Capture the cell that displays the provided text and extract its (x, y) central coordinate. 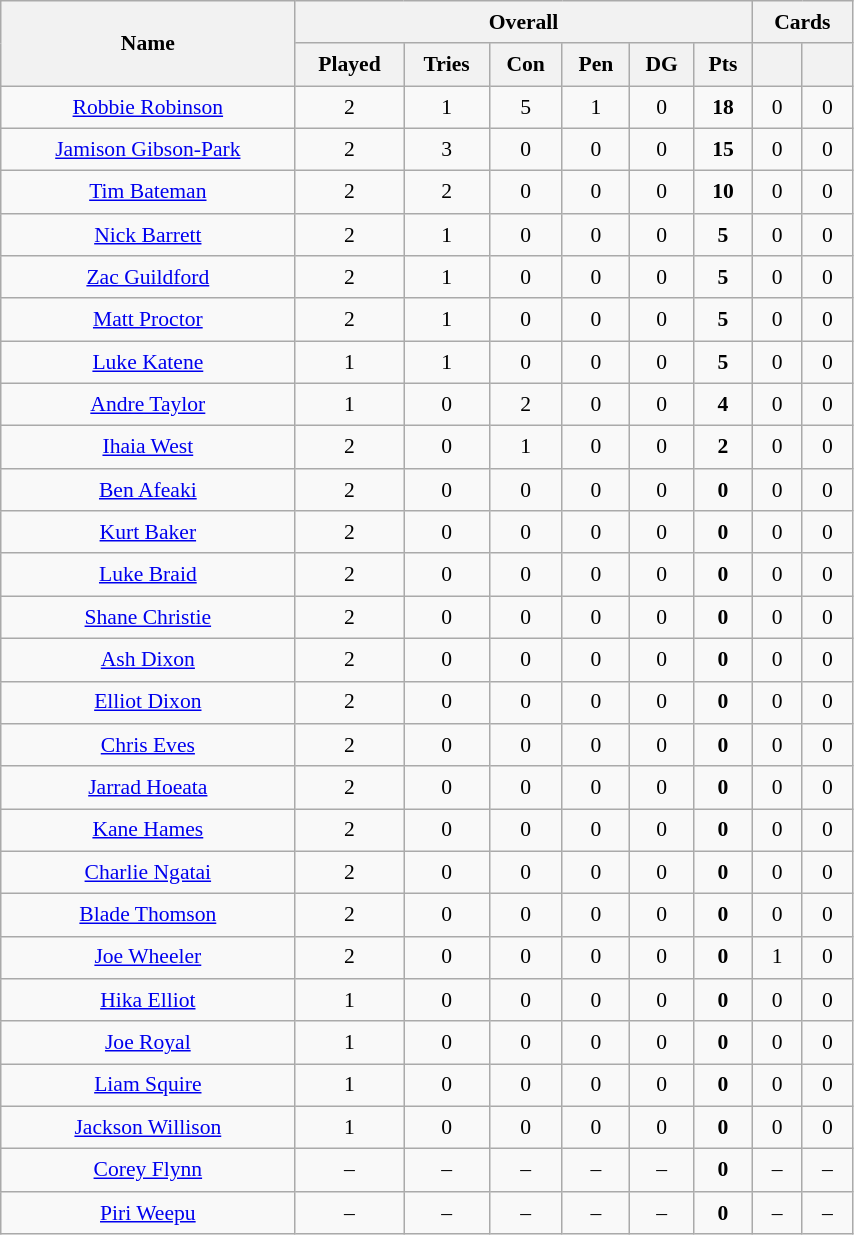
Ihaia West (148, 448)
Robbie Robinson (148, 108)
Joe Wheeler (148, 958)
Pen (596, 66)
Ben Afeaki (148, 490)
Name (148, 44)
10 (724, 192)
Tries (446, 66)
Corey Flynn (148, 1170)
DG (662, 66)
Andre Taylor (148, 406)
Kurt Baker (148, 532)
Kane Hames (148, 830)
Pts (724, 66)
Blade Thomson (148, 916)
15 (724, 150)
4 (724, 406)
Nick Barrett (148, 236)
Zac Guildford (148, 278)
Piri Weepu (148, 1214)
Jackson Willison (148, 1128)
Charlie Ngatai (148, 872)
Cards (802, 22)
Joe Royal (148, 1044)
18 (724, 108)
Luke Braid (148, 576)
Ash Dixon (148, 660)
Jarrad Hoeata (148, 788)
Tim Bateman (148, 192)
Overall (524, 22)
Jamison Gibson-Park (148, 150)
Hika Elliot (148, 1000)
Played (350, 66)
Chris Eves (148, 746)
Liam Squire (148, 1086)
3 (446, 150)
Shane Christie (148, 618)
Con (526, 66)
Luke Katene (148, 362)
Elliot Dixon (148, 702)
Matt Proctor (148, 320)
